Extract the [x, y] coordinate from the center of the cell holding the provided text.  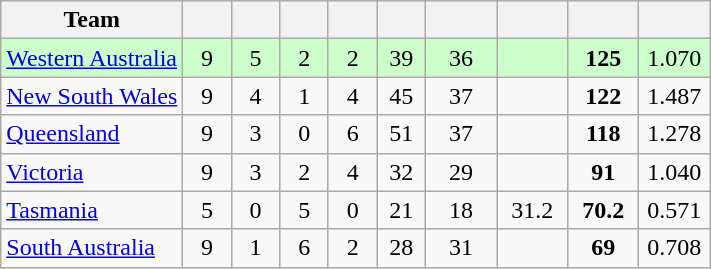
Queensland [92, 134]
31.2 [532, 210]
1.040 [674, 172]
45 [402, 96]
Western Australia [92, 58]
1.278 [674, 134]
1.070 [674, 58]
1.487 [674, 96]
Tasmania [92, 210]
New South Wales [92, 96]
69 [604, 248]
36 [462, 58]
29 [462, 172]
91 [604, 172]
0.571 [674, 210]
21 [402, 210]
0.708 [674, 248]
Victoria [92, 172]
70.2 [604, 210]
118 [604, 134]
39 [402, 58]
51 [402, 134]
South Australia [92, 248]
18 [462, 210]
28 [402, 248]
122 [604, 96]
125 [604, 58]
32 [402, 172]
Team [92, 20]
31 [462, 248]
